Scan for the cell matching the given text and deliver its [X, Y] coordinate at center. 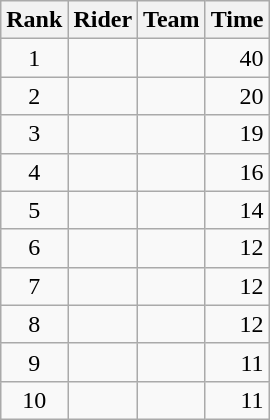
8 [34, 324]
6 [34, 248]
3 [34, 134]
10 [34, 400]
Rank [34, 20]
20 [237, 96]
2 [34, 96]
Rider [103, 20]
Time [237, 20]
7 [34, 286]
16 [237, 172]
Team [172, 20]
19 [237, 134]
5 [34, 210]
4 [34, 172]
40 [237, 58]
14 [237, 210]
1 [34, 58]
9 [34, 362]
